Find where the given text appears and provide that cell's center as [X, Y] coordinate. 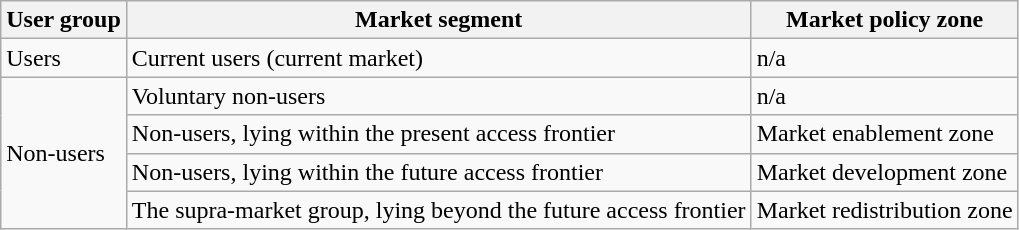
Market enablement zone [884, 134]
Market segment [438, 20]
User group [64, 20]
Current users (current market) [438, 58]
Users [64, 58]
Market policy zone [884, 20]
Non-users, lying within the present access frontier [438, 134]
Market redistribution zone [884, 210]
Market development zone [884, 172]
Voluntary non-users [438, 96]
Non-users, lying within the future access frontier [438, 172]
The supra-market group, lying beyond the future access frontier [438, 210]
Non-users [64, 153]
